Locate the cell with the specified text and output its [x, y] center coordinate. 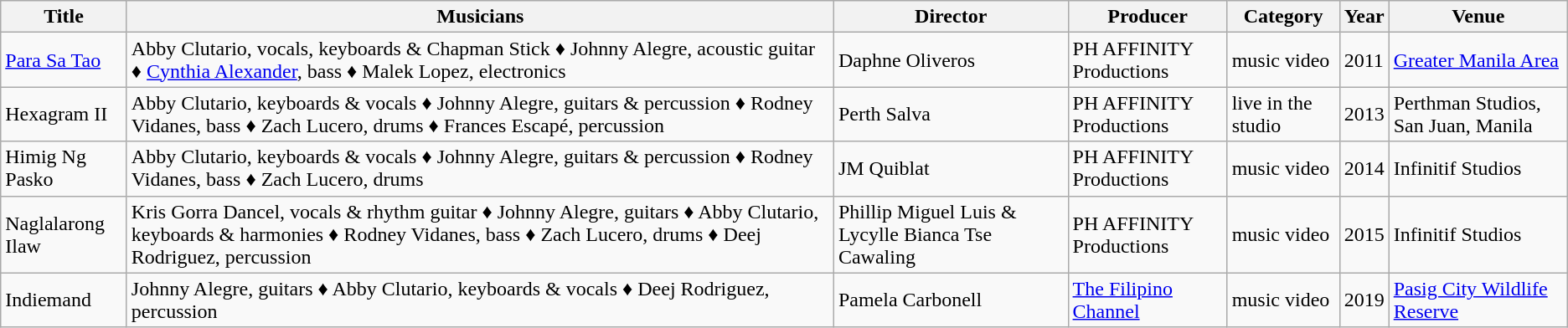
Venue [1478, 17]
live in the studio [1283, 114]
Abby Clutario, vocals, keyboards & Chapman Stick ♦ Johnny Alegre, acoustic guitar ♦ Cynthia Alexander, bass ♦ Malek Lopez, electronics [480, 60]
Pasig City Wildlife Reserve [1478, 300]
Year [1364, 17]
Indiemand [64, 300]
Producer [1148, 17]
Director [951, 17]
Pamela Carbonell [951, 300]
Musicians [480, 17]
2015 [1364, 234]
Perth Salva [951, 114]
The Filipino Channel [1148, 300]
Naglalarong Ilaw [64, 234]
Abby Clutario, keyboards & vocals ♦ Johnny Alegre, guitars & percussion ♦ Rodney Vidanes, bass ♦ Zach Lucero, drums [480, 169]
2013 [1364, 114]
Daphne Oliveros [951, 60]
Greater Manila Area [1478, 60]
Category [1283, 17]
Himig Ng Pasko [64, 169]
Hexagram II [64, 114]
Perthman Studios, San Juan, Manila [1478, 114]
JM Quiblat [951, 169]
Phillip Miguel Luis & Lycylle Bianca Tse Cawaling [951, 234]
Title [64, 17]
Abby Clutario, keyboards & vocals ♦ Johnny Alegre, guitars & percussion ♦ Rodney Vidanes, bass ♦ Zach Lucero, drums ♦ Frances Escapé, percussion [480, 114]
Johnny Alegre, guitars ♦ Abby Clutario, keyboards & vocals ♦ Deej Rodriguez, percussion [480, 300]
Para Sa Tao [64, 60]
2019 [1364, 300]
2011 [1364, 60]
2014 [1364, 169]
